Search for the cell housing the specified text and yield its [X, Y] center coordinate. 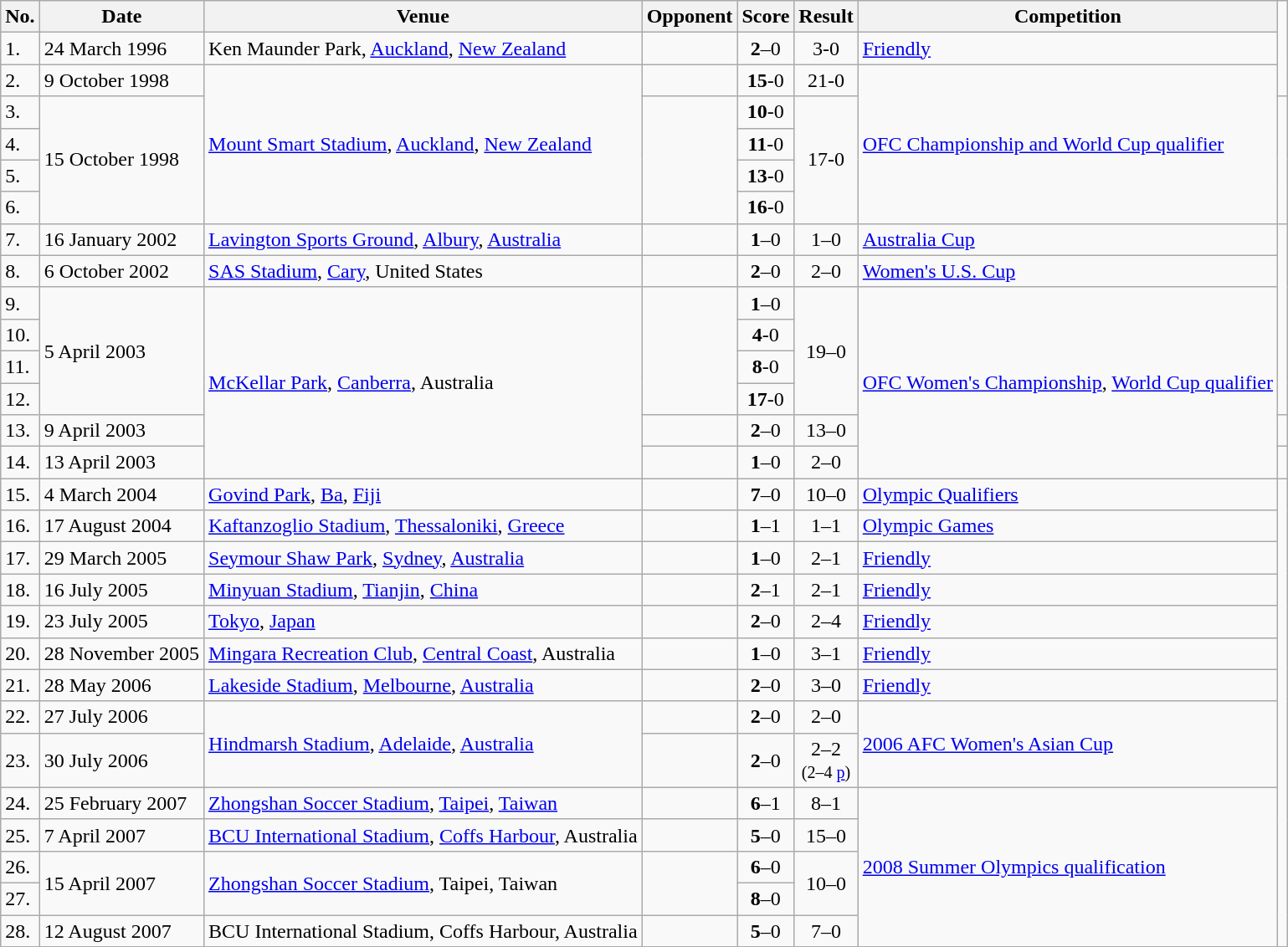
15. [20, 494]
5 April 2003 [121, 351]
No. [20, 17]
Lakeside Stadium, Melbourne, Australia [423, 685]
Olympic Qualifiers [1068, 494]
OFC Championship and World Cup qualifier [1068, 144]
21. [20, 685]
13. [20, 431]
9 October 1998 [121, 80]
21-0 [826, 80]
Ken Maunder Park, Auckland, New Zealand [423, 49]
10. [20, 335]
3–1 [826, 653]
Tokyo, Japan [423, 622]
Result [826, 17]
24. [20, 803]
4 March 2004 [121, 494]
19–0 [826, 351]
2–2 (2–4 p) [826, 760]
25. [20, 835]
2006 AFC Women's Asian Cup [1068, 745]
8-0 [766, 366]
20. [20, 653]
12. [20, 399]
Date [121, 17]
23 July 2005 [121, 622]
22. [20, 717]
9. [20, 303]
28. [20, 931]
Competition [1068, 17]
8–0 [766, 898]
6. [20, 207]
5. [20, 176]
26. [20, 867]
14. [20, 463]
6–0 [766, 867]
6–1 [766, 803]
17 August 2004 [121, 526]
24 March 1996 [121, 49]
2008 Summer Olympics qualification [1068, 867]
2. [20, 80]
8. [20, 271]
Seymour Shaw Park, Sydney, Australia [423, 558]
13 April 2003 [121, 463]
3–0 [826, 685]
SAS Stadium, Cary, United States [423, 271]
Govind Park, Ba, Fiji [423, 494]
Mingara Recreation Club, Central Coast, Australia [423, 653]
12 August 2007 [121, 931]
McKellar Park, Canberra, Australia [423, 382]
28 May 2006 [121, 685]
7. [20, 239]
13-0 [766, 176]
1. [20, 49]
29 March 2005 [121, 558]
Olympic Games [1068, 526]
16-0 [766, 207]
9 April 2003 [121, 431]
Opponent [690, 17]
11-0 [766, 144]
16. [20, 526]
15–0 [826, 835]
7 April 2007 [121, 835]
25 February 2007 [121, 803]
16 January 2002 [121, 239]
15 April 2007 [121, 883]
4. [20, 144]
6 October 2002 [121, 271]
Score [766, 17]
Australia Cup [1068, 239]
Mount Smart Stadium, Auckland, New Zealand [423, 144]
10-0 [766, 112]
Hindmarsh Stadium, Adelaide, Australia [423, 745]
Minyuan Stadium, Tianjin, China [423, 590]
16 July 2005 [121, 590]
8–1 [826, 803]
Lavington Sports Ground, Albury, Australia [423, 239]
11. [20, 366]
17. [20, 558]
2–4 [826, 622]
19. [20, 622]
15 October 1998 [121, 160]
13–0 [826, 431]
30 July 2006 [121, 760]
27 July 2006 [121, 717]
15-0 [766, 80]
28 November 2005 [121, 653]
OFC Women's Championship, World Cup qualifier [1068, 382]
3. [20, 112]
3-0 [826, 49]
27. [20, 898]
18. [20, 590]
Venue [423, 17]
23. [20, 760]
4-0 [766, 335]
Kaftanzoglio Stadium, Thessaloniki, Greece [423, 526]
Women's U.S. Cup [1068, 271]
